Return the (x, y) coordinate for the center point of the cell that contains the specified text.  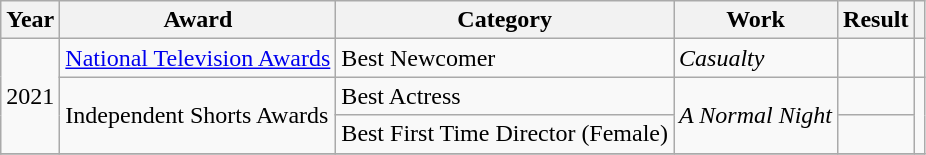
Work (756, 20)
Best Newcomer (505, 58)
Best First Time Director (Female) (505, 134)
A Normal Night (756, 115)
Year (30, 20)
2021 (30, 96)
Independent Shorts Awards (198, 115)
Best Actress (505, 96)
Award (198, 20)
Casualty (756, 58)
Result (876, 20)
National Television Awards (198, 58)
Category (505, 20)
